For the text-containing cell, return its midpoint in [X, Y] coordinate format. 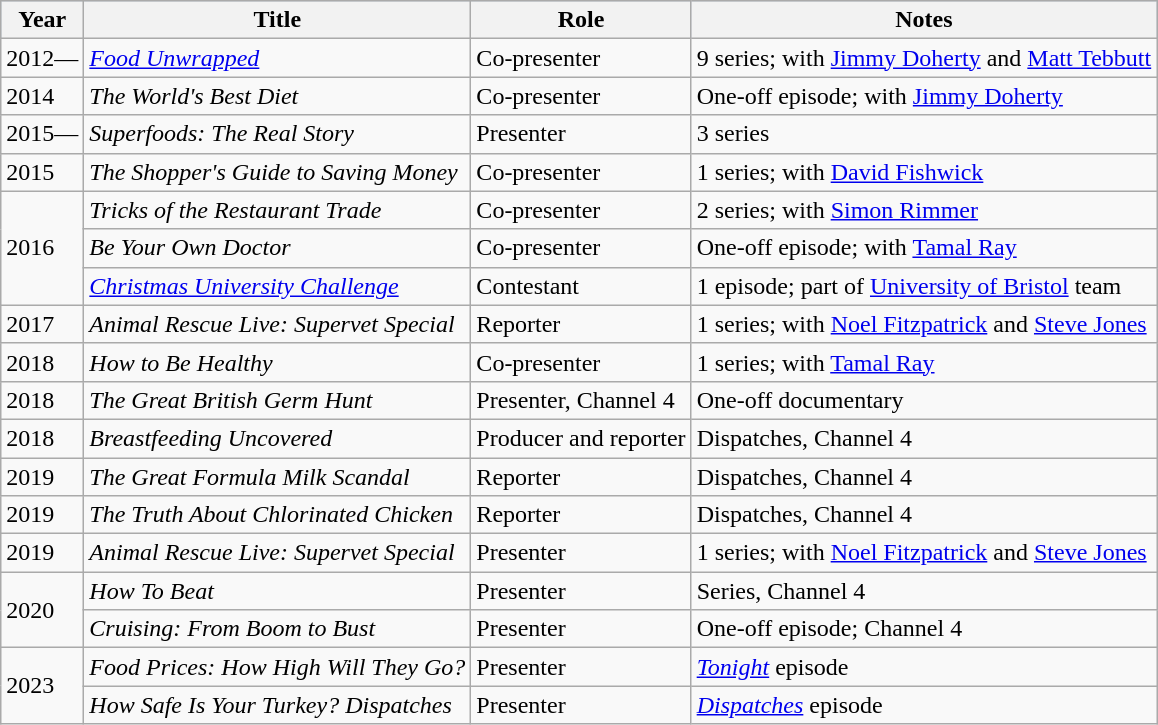
Presenter, Channel 4 [581, 400]
1 series; with David Fishwick [924, 172]
3 series [924, 134]
2023 [42, 686]
Notes [924, 20]
2020 [42, 610]
One-off documentary [924, 400]
Year [42, 20]
One-off episode; with Tamal Ray [924, 248]
Contestant [581, 286]
One-off episode; Channel 4 [924, 629]
1 episode; part of University of Bristol team [924, 286]
2015 [42, 172]
The World's Best Diet [278, 96]
2 series; with Simon Rimmer [924, 210]
Dispatches episode [924, 705]
2016 [42, 248]
The Great Formula Milk Scandal [278, 477]
2012— [42, 58]
2017 [42, 324]
How To Beat [278, 591]
The Truth About Chlorinated Chicken [278, 515]
2015— [42, 134]
Title [278, 20]
Role [581, 20]
The Shopper's Guide to Saving Money [278, 172]
Food Unwrapped [278, 58]
Food Prices: How High Will They Go? [278, 667]
Breastfeeding Uncovered [278, 438]
Tonight episode [924, 667]
How to Be Healthy [278, 362]
Superfoods: The Real Story [278, 134]
Producer and reporter [581, 438]
Cruising: From Boom to Bust [278, 629]
Christmas University Challenge [278, 286]
2014 [42, 96]
Be Your Own Doctor [278, 248]
How Safe Is Your Turkey? Dispatches [278, 705]
1 series; with Tamal Ray [924, 362]
Tricks of the Restaurant Trade [278, 210]
9 series; with Jimmy Doherty and Matt Tebbutt [924, 58]
Series, Channel 4 [924, 591]
One-off episode; with Jimmy Doherty [924, 96]
The Great British Germ Hunt [278, 400]
